Capture the cell that displays the provided text and extract its (X, Y) central coordinate. 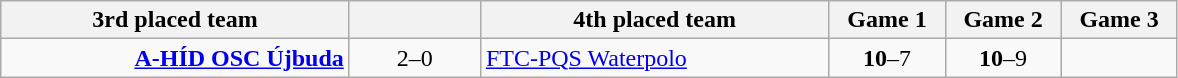
Game 3 (1119, 20)
10–9 (1003, 58)
3rd placed team (176, 20)
4th placed team (654, 20)
Game 2 (1003, 20)
10–7 (887, 58)
Game 1 (887, 20)
FTC-PQS Waterpolo (654, 58)
2–0 (414, 58)
A-HÍD OSC Újbuda (176, 58)
